Search for the cell housing the specified text and yield its [x, y] center coordinate. 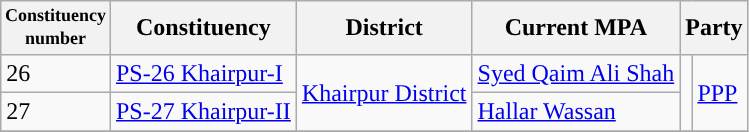
Constituency number [56, 28]
27 [56, 111]
Current MPA [576, 28]
District [384, 28]
PS-26 Khairpur-I [203, 73]
Syed Qaim Ali Shah [576, 73]
PS-27 Khairpur-II [203, 111]
PPP [720, 92]
Hallar Wassan [576, 111]
Khairpur District [384, 92]
26 [56, 73]
Party [714, 28]
Constituency [203, 28]
